From the cell containing the given text, extract its center point as (x, y) coordinate. 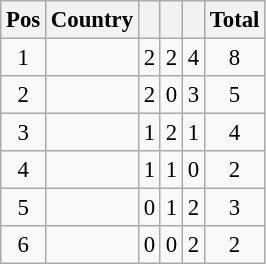
8 (234, 58)
Country (92, 20)
Pos (24, 20)
6 (24, 245)
Total (234, 20)
